From the cell containing the given text, extract its center point as (x, y) coordinate. 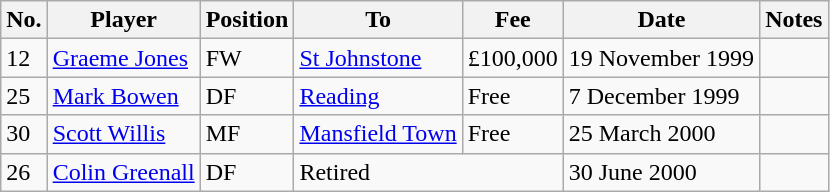
30 June 2000 (661, 172)
Notes (794, 20)
26 (24, 172)
FW (247, 58)
12 (24, 58)
£100,000 (512, 58)
Position (247, 20)
30 (24, 134)
MF (247, 134)
7 December 1999 (661, 96)
St Johnstone (378, 58)
To (378, 20)
Colin Greenall (124, 172)
Player (124, 20)
19 November 1999 (661, 58)
Reading (378, 96)
Scott Willis (124, 134)
Mark Bowen (124, 96)
No. (24, 20)
25 March 2000 (661, 134)
Date (661, 20)
Retired (428, 172)
Fee (512, 20)
Graeme Jones (124, 58)
25 (24, 96)
Mansfield Town (378, 134)
